Return (x, y) of the center of cell containing provided text 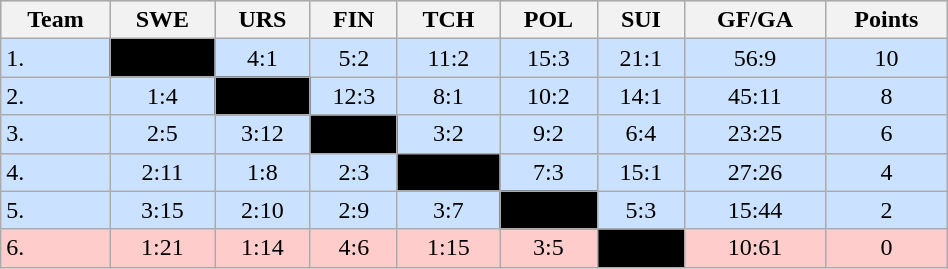
15:44 (754, 210)
0 (887, 248)
56:9 (754, 58)
4:1 (263, 58)
3. (56, 134)
5:2 (354, 58)
1:4 (162, 96)
45:11 (754, 96)
SWE (162, 20)
3:2 (448, 134)
10:2 (549, 96)
2:10 (263, 210)
21:1 (640, 58)
TCH (448, 20)
15:3 (549, 58)
6 (887, 134)
3:5 (549, 248)
10:61 (754, 248)
12:3 (354, 96)
SUI (640, 20)
FIN (354, 20)
3:12 (263, 134)
1:21 (162, 248)
4:6 (354, 248)
11:2 (448, 58)
4 (887, 172)
2. (56, 96)
7:3 (549, 172)
Team (56, 20)
1:8 (263, 172)
8 (887, 96)
5:3 (640, 210)
3:7 (448, 210)
2:11 (162, 172)
27:26 (754, 172)
1:15 (448, 248)
14:1 (640, 96)
10 (887, 58)
23:25 (754, 134)
2:5 (162, 134)
GF/GA (754, 20)
4. (56, 172)
Points (887, 20)
15:1 (640, 172)
9:2 (549, 134)
1. (56, 58)
6. (56, 248)
3:15 (162, 210)
2:9 (354, 210)
2 (887, 210)
5. (56, 210)
POL (549, 20)
8:1 (448, 96)
6:4 (640, 134)
2:3 (354, 172)
URS (263, 20)
1:14 (263, 248)
